Provide the [X, Y] coordinate of the cell's center where the given text is located.  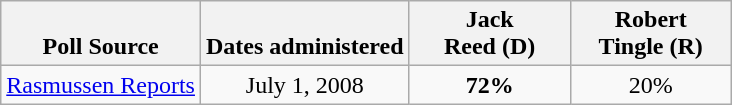
20% [650, 85]
JackReed (D) [490, 34]
RobertTingle (R) [650, 34]
Poll Source [101, 34]
Dates administered [304, 34]
July 1, 2008 [304, 85]
72% [490, 85]
Rasmussen Reports [101, 85]
